Return [x, y] of the center of cell containing provided text 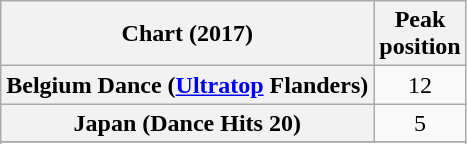
12 [420, 85]
Chart (2017) [188, 34]
Belgium Dance (Ultratop Flanders) [188, 85]
Japan (Dance Hits 20) [188, 123]
Peak position [420, 34]
5 [420, 123]
